Extract the (x, y) coordinate from the center of the cell holding the provided text.  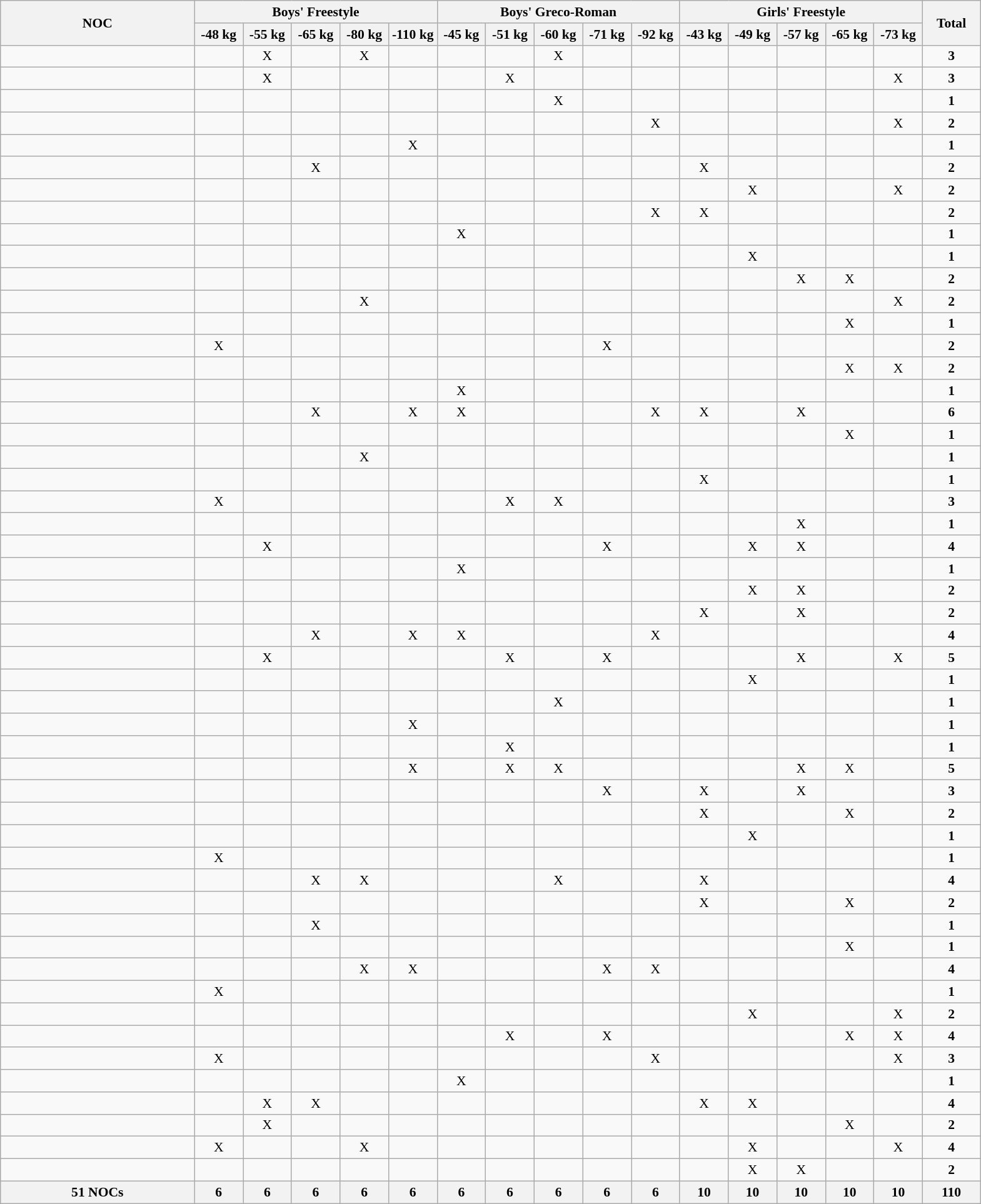
-80 kg (365, 34)
Boys' Freestyle (316, 12)
-71 kg (607, 34)
-57 kg (801, 34)
-49 kg (753, 34)
-92 kg (656, 34)
-110 kg (413, 34)
51 NOCs (98, 1192)
Boys' Greco-Roman (558, 12)
-45 kg (461, 34)
NOC (98, 23)
Total (952, 23)
-48 kg (219, 34)
-51 kg (510, 34)
-43 kg (704, 34)
110 (952, 1192)
Girls' Freestyle (801, 12)
-60 kg (558, 34)
-73 kg (898, 34)
-55 kg (267, 34)
